Provide the (X, Y) coordinate of the cell's center where the given text is located.  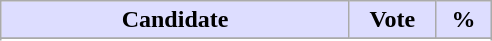
% (463, 20)
Vote (392, 20)
Candidate (176, 20)
